Capture the cell that displays the provided text and extract its [X, Y] central coordinate. 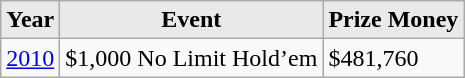
$481,760 [394, 58]
$1,000 No Limit Hold’em [192, 58]
Prize Money [394, 20]
2010 [30, 58]
Year [30, 20]
Event [192, 20]
